Scan for the cell matching the given text and deliver its [x, y] coordinate at center. 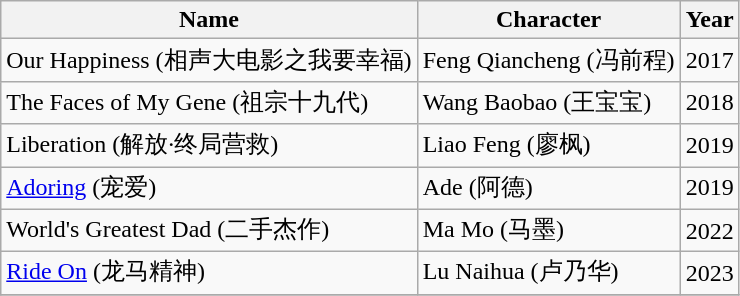
2017 [710, 60]
World's Greatest Dad (二手杰作) [209, 230]
Wang Baobao (王宝宝) [548, 102]
Liberation (解放·终局营救) [209, 146]
Adoring (宠爱) [209, 188]
Liao Feng (廖枫) [548, 146]
Lu Naihua (卢乃华) [548, 274]
Ma Mo (马墨) [548, 230]
Name [209, 20]
The Faces of My Gene (祖宗十九代) [209, 102]
Feng Qiancheng (冯前程) [548, 60]
2022 [710, 230]
Our Happiness (相声大电影之我要幸福) [209, 60]
Ade (阿德) [548, 188]
Ride On (龙马精神) [209, 274]
Year [710, 20]
Character [548, 20]
2018 [710, 102]
2023 [710, 274]
